Locate the cell with the specified text and output its [X, Y] center coordinate. 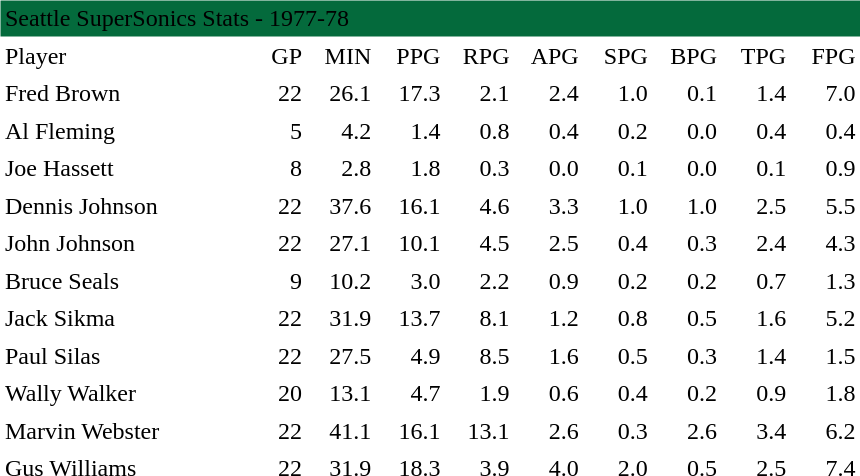
0.6 [550, 394]
FPG [826, 56]
3.4 [757, 431]
BPG [688, 56]
John Johnson [118, 244]
17.3 [411, 94]
Fred Brown [118, 94]
4.2 [342, 131]
2.1 [480, 94]
Bruce Seals [118, 281]
8.5 [480, 356]
0.7 [757, 281]
MIN [342, 56]
27.1 [342, 244]
APG [550, 56]
20 [273, 394]
GP [273, 56]
4.7 [411, 394]
13.7 [411, 318]
Joe Hassett [118, 168]
5 [273, 131]
8.1 [480, 318]
1.2 [550, 318]
5.5 [826, 206]
Marvin Webster [118, 431]
5.2 [826, 318]
4.9 [411, 356]
Jack Sikma [118, 318]
1.5 [826, 356]
2.8 [342, 168]
41.1 [342, 431]
Paul Silas [118, 356]
4.3 [826, 244]
3.0 [411, 281]
27.5 [342, 356]
26.1 [342, 94]
Wally Walker [118, 394]
TPG [757, 56]
PPG [411, 56]
1.9 [480, 394]
RPG [480, 56]
10.1 [411, 244]
1.3 [826, 281]
Al Fleming [118, 131]
9 [273, 281]
Dennis Johnson [118, 206]
37.6 [342, 206]
4.6 [480, 206]
Seattle SuperSonics Stats - 1977-78 [430, 18]
4.5 [480, 244]
3.3 [550, 206]
10.2 [342, 281]
31.9 [342, 318]
7.0 [826, 94]
Player [118, 56]
8 [273, 168]
6.2 [826, 431]
2.2 [480, 281]
SPG [619, 56]
